Identify which cell holds the provided text, then report its (x, y) central coordinate. 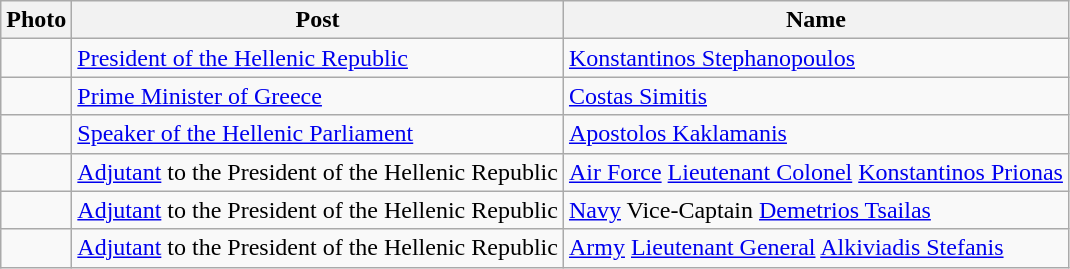
Apostolos Kaklamanis (816, 134)
Photo (36, 20)
Navy Vice-Captain Demetrios Tsailas (816, 210)
Speaker of the Hellenic Parliament (318, 134)
Prime Minister of Greece (318, 96)
Name (816, 20)
Costas Simitis (816, 96)
Post (318, 20)
Konstantinos Stephanopoulos (816, 58)
Army Lieutenant General Alkiviadis Stefanis (816, 248)
President of the Hellenic Republic (318, 58)
Air Force Lieutenant Colonel Konstantinos Prionas (816, 172)
